Capture the cell that displays the provided text and extract its [x, y] central coordinate. 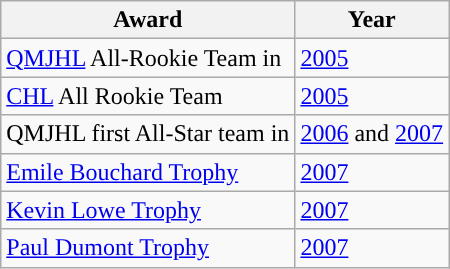
Paul Dumont Trophy [148, 248]
Emile Bouchard Trophy [148, 172]
Award [148, 20]
QMJHL first All-Star team in [148, 134]
QMJHL All-Rookie Team in [148, 58]
CHL All Rookie Team [148, 96]
Kevin Lowe Trophy [148, 210]
2006 and 2007 [372, 134]
Year [372, 20]
